Determine the (X, Y) coordinate at the center of the cell enclosing the given text.  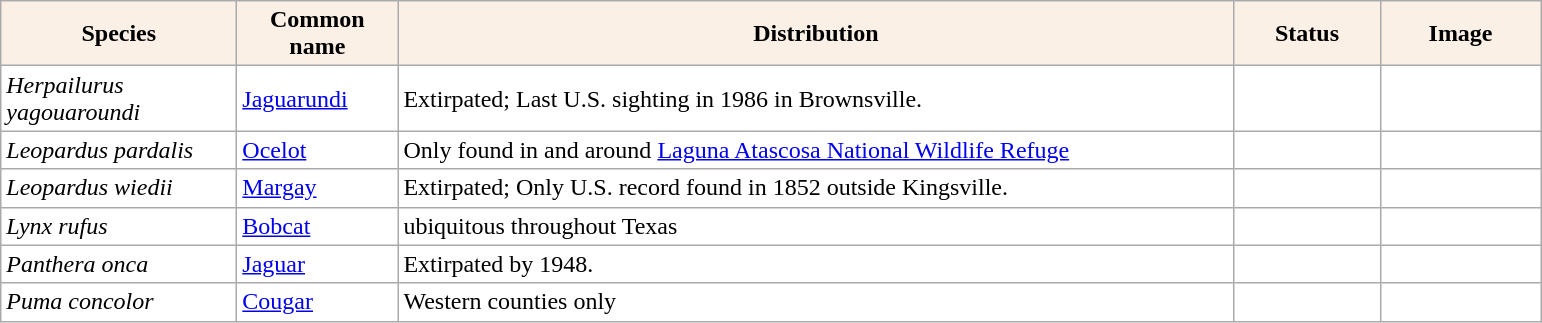
Image (1460, 34)
Margay (318, 188)
Extirpated; Only U.S. record found in 1852 outside Kingsville. (816, 188)
ubiquitous throughout Texas (816, 226)
Extirpated; Last U.S. sighting in 1986 in Brownsville. (816, 98)
Ocelot (318, 150)
Jaguar (318, 264)
Western counties only (816, 302)
Panthera onca (119, 264)
Status (1307, 34)
Species (119, 34)
Lynx rufus (119, 226)
Jaguarundi (318, 98)
Leopardus wiedii (119, 188)
Only found in and around Laguna Atascosa National Wildlife Refuge (816, 150)
Distribution (816, 34)
Extirpated by 1948. (816, 264)
Herpailurus yagouaroundi (119, 98)
Puma concolor (119, 302)
Bobcat (318, 226)
Cougar (318, 302)
Common name (318, 34)
Leopardus pardalis (119, 150)
